Provide the [x, y] coordinate of the cell's center where the given text is located.  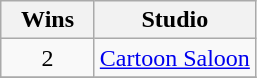
2 [48, 58]
Wins [48, 20]
Studio [174, 20]
Cartoon Saloon [174, 58]
